Return the [x, y] coordinate for the center point of the cell that contains the specified text.  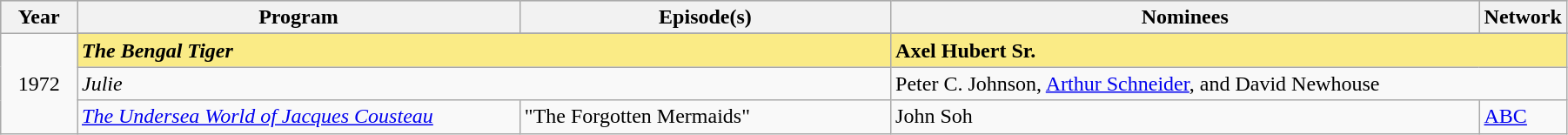
Julie [484, 84]
Year [39, 17]
Nominees [1185, 17]
1972 [39, 84]
"The Forgotten Mermaids" [705, 117]
ABC [1523, 117]
Program [298, 17]
Episode(s) [705, 17]
John Soh [1185, 117]
Peter C. Johnson, Arthur Schneider, and David Newhouse [1229, 84]
Axel Hubert Sr. [1229, 51]
The Undersea World of Jacques Cousteau [298, 117]
Network [1523, 17]
The Bengal Tiger [484, 51]
